Return the [X, Y] coordinate for the center point of the cell that contains the specified text.  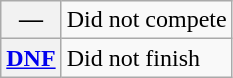
Did not compete [146, 20]
DNF [31, 58]
— [31, 20]
Did not finish [146, 58]
